Provide the [X, Y] coordinate of the cell's center where the given text is located.  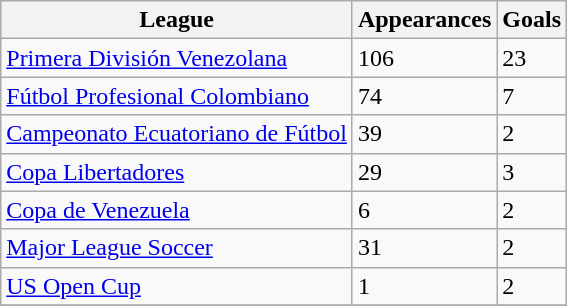
Copa de Venezuela [177, 210]
31 [424, 248]
39 [424, 134]
Campeonato Ecuatoriano de Fútbol [177, 134]
Major League Soccer [177, 248]
League [177, 20]
Primera División Venezolana [177, 58]
1 [424, 286]
Copa Libertadores [177, 172]
74 [424, 96]
29 [424, 172]
7 [532, 96]
Appearances [424, 20]
3 [532, 172]
US Open Cup [177, 286]
Fútbol Profesional Colombiano [177, 96]
106 [424, 58]
6 [424, 210]
Goals [532, 20]
23 [532, 58]
